From the cell containing the given text, extract its center point as (x, y) coordinate. 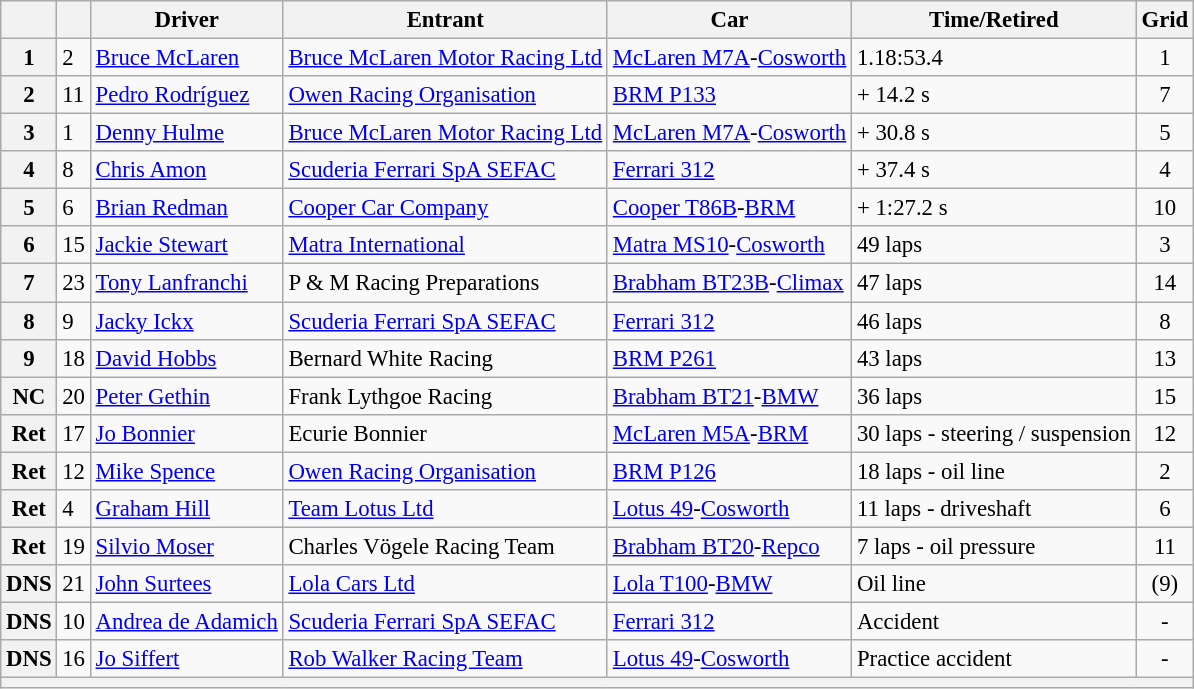
36 laps (994, 396)
Practice accident (994, 659)
Matra MS10-Cosworth (729, 245)
NC (29, 396)
Bruce McLaren (186, 58)
P & M Racing Preparations (445, 283)
Entrant (445, 20)
BRM P126 (729, 471)
19 (74, 546)
43 laps (994, 358)
Brabham BT20-Repco (729, 546)
Chris Amon (186, 170)
Jackie Stewart (186, 245)
Car (729, 20)
Matra International (445, 245)
1.18:53.4 (994, 58)
Jo Siffert (186, 659)
17 (74, 433)
+ 14.2 s (994, 95)
+ 1:27.2 s (994, 208)
BRM P261 (729, 358)
Frank Lythgoe Racing (445, 396)
Team Lotus Ltd (445, 509)
BRM P133 (729, 95)
20 (74, 396)
+ 37.4 s (994, 170)
Denny Hulme (186, 133)
Bernard White Racing (445, 358)
46 laps (994, 321)
Cooper T86B-BRM (729, 208)
Mike Spence (186, 471)
30 laps - steering / suspension (994, 433)
McLaren M5A-BRM (729, 433)
Brabham BT23B-Climax (729, 283)
David Hobbs (186, 358)
John Surtees (186, 584)
Lola T100-BMW (729, 584)
Accident (994, 621)
Andrea de Adamich (186, 621)
Jacky Ickx (186, 321)
Brabham BT21-BMW (729, 396)
Graham Hill (186, 509)
7 laps - oil pressure (994, 546)
Oil line (994, 584)
Tony Lanfranchi (186, 283)
Charles Vögele Racing Team (445, 546)
Pedro Rodríguez (186, 95)
Rob Walker Racing Team (445, 659)
Jo Bonnier (186, 433)
49 laps (994, 245)
16 (74, 659)
(9) (1164, 584)
21 (74, 584)
+ 30.8 s (994, 133)
11 laps - driveshaft (994, 509)
14 (1164, 283)
Cooper Car Company (445, 208)
23 (74, 283)
Peter Gethin (186, 396)
Silvio Moser (186, 546)
Ecurie Bonnier (445, 433)
18 (74, 358)
18 laps - oil line (994, 471)
Brian Redman (186, 208)
Driver (186, 20)
Lola Cars Ltd (445, 584)
Time/Retired (994, 20)
13 (1164, 358)
Grid (1164, 20)
47 laps (994, 283)
